Scan for the cell matching the given text and deliver its (x, y) coordinate at center. 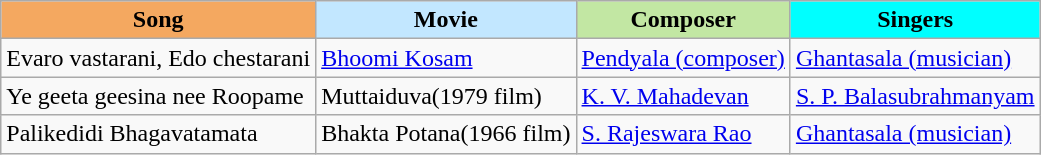
Palikedidi Bhagavatamata (158, 134)
Bhoomi Kosam (446, 58)
K. V. Mahadevan (683, 96)
S. P. Balasubrahmanyam (915, 96)
Ye geeta geesina nee Roopame (158, 96)
Movie (446, 20)
Song (158, 20)
Muttaiduva(1979 film) (446, 96)
S. Rajeswara Rao (683, 134)
Pendyala (composer) (683, 58)
Bhakta Potana(1966 film) (446, 134)
Evaro vastarani, Edo chestarani (158, 58)
Singers (915, 20)
Composer (683, 20)
